Pinpoint the cell where the given text exists, returning its [X, Y] midpoint coordinate. 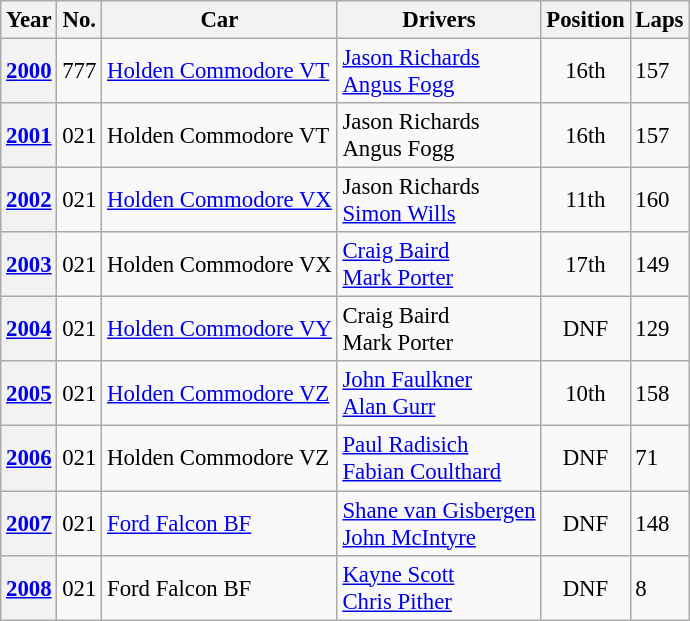
2001 [29, 136]
11th [586, 200]
Drivers [439, 20]
10th [586, 394]
158 [660, 394]
Paul Radisich Fabian Coulthard [439, 458]
8 [660, 588]
2005 [29, 394]
John Faulkner Alan Gurr [439, 394]
Kayne Scott Chris Pither [439, 588]
2003 [29, 264]
2004 [29, 330]
Car [220, 20]
2006 [29, 458]
17th [586, 264]
Year [29, 20]
Jason Richards Simon Wills [439, 200]
No. [80, 20]
2007 [29, 524]
160 [660, 200]
Position [586, 20]
148 [660, 524]
Laps [660, 20]
777 [80, 72]
2002 [29, 200]
129 [660, 330]
2008 [29, 588]
71 [660, 458]
Holden Commodore VY [220, 330]
2000 [29, 72]
Shane van Gisbergen John McIntyre [439, 524]
149 [660, 264]
